From the cell containing the given text, extract its center point as [X, Y] coordinate. 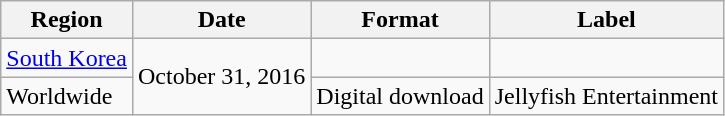
Date [221, 20]
Jellyfish Entertainment [606, 96]
Label [606, 20]
October 31, 2016 [221, 77]
Region [67, 20]
South Korea [67, 58]
Worldwide [67, 96]
Format [400, 20]
Digital download [400, 96]
